Identify which cell holds the provided text, then report its (x, y) central coordinate. 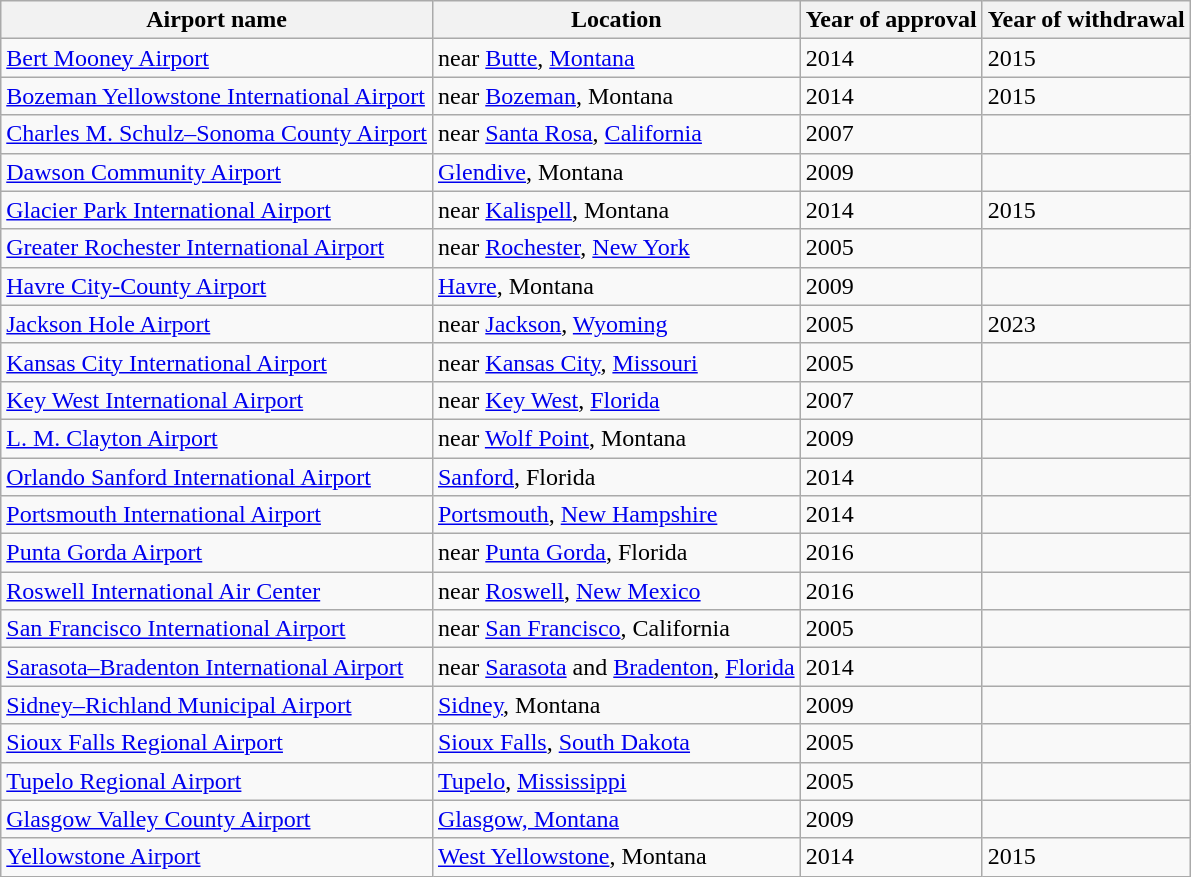
Glasgow, Montana (616, 819)
near Roswell, New Mexico (616, 591)
near Butte, Montana (616, 58)
San Francisco International Airport (217, 629)
Sidney, Montana (616, 705)
Sanford, Florida (616, 477)
Dawson Community Airport (217, 172)
Bozeman Yellowstone International Airport (217, 96)
Bert Mooney Airport (217, 58)
Yellowstone Airport (217, 857)
West Yellowstone, Montana (616, 857)
Tupelo Regional Airport (217, 781)
near Sarasota and Bradenton, Florida (616, 667)
Key West International Airport (217, 400)
Sarasota–Bradenton International Airport (217, 667)
Location (616, 20)
Sioux Falls, South Dakota (616, 743)
Sidney–Richland Municipal Airport (217, 705)
Glendive, Montana (616, 172)
Kansas City International Airport (217, 362)
Orlando Sanford International Airport (217, 477)
near Jackson, Wyoming (616, 324)
Year of withdrawal (1086, 20)
near San Francisco, California (616, 629)
Charles M. Schulz–Sonoma County Airport (217, 134)
Glasgow Valley County Airport (217, 819)
Portsmouth, New Hampshire (616, 515)
near Rochester, New York (616, 248)
Year of approval (891, 20)
Punta Gorda Airport (217, 553)
near Wolf Point, Montana (616, 438)
near Kansas City, Missouri (616, 362)
Glacier Park International Airport (217, 210)
Havre City-County Airport (217, 286)
near Santa Rosa, California (616, 134)
near Key West, Florida (616, 400)
2023 (1086, 324)
Havre, Montana (616, 286)
Airport name (217, 20)
near Kalispell, Montana (616, 210)
near Bozeman, Montana (616, 96)
Portsmouth International Airport (217, 515)
Tupelo, Mississippi (616, 781)
near Punta Gorda, Florida (616, 553)
L. M. Clayton Airport (217, 438)
Roswell International Air Center (217, 591)
Sioux Falls Regional Airport (217, 743)
Jackson Hole Airport (217, 324)
Greater Rochester International Airport (217, 248)
